Detect which cell encompasses the target text, then output its [x, y] center coordinate. 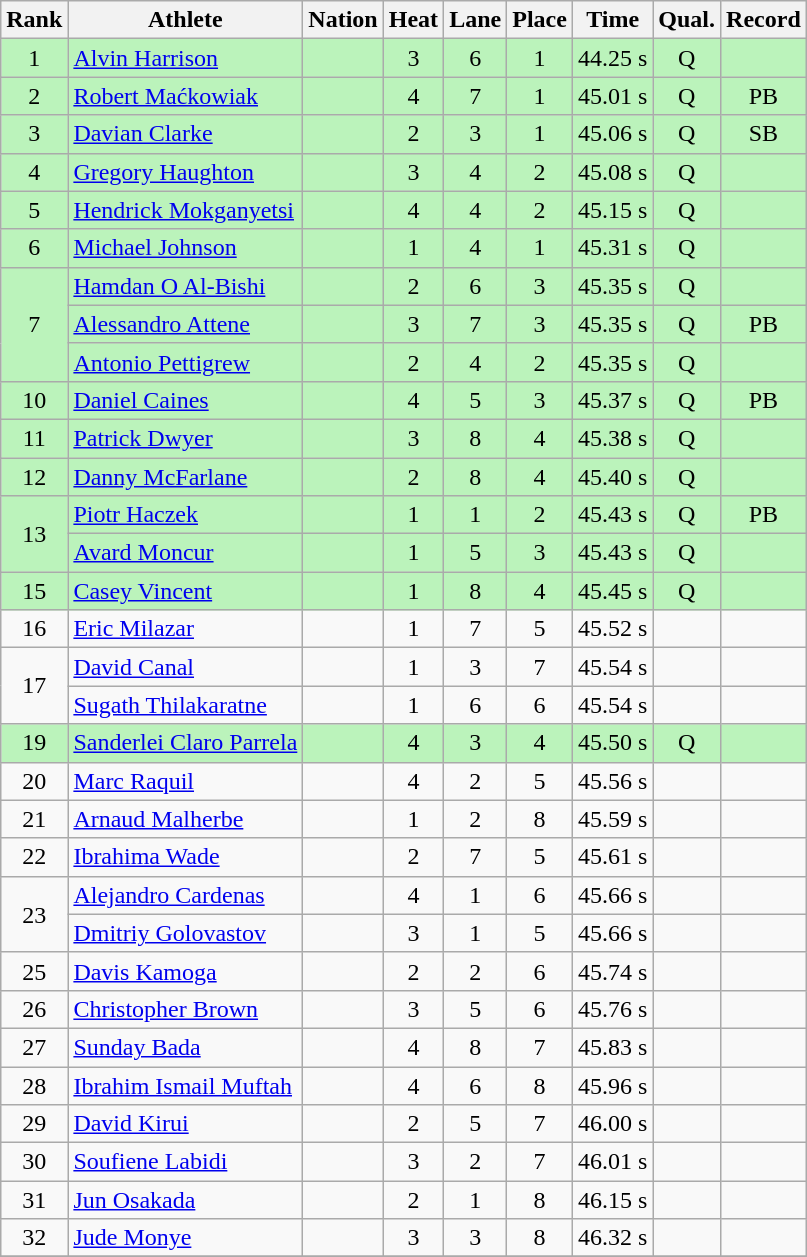
23 [34, 914]
45.50 s [612, 743]
45.96 s [612, 1085]
Davian Clarke [186, 134]
46.32 s [612, 1238]
Robert Maćkowiak [186, 96]
Hamdan O Al-Bishi [186, 286]
Athlete [186, 20]
Rank [34, 20]
11 [34, 438]
Soufiene Labidi [186, 1162]
Avard Moncur [186, 553]
45.56 s [612, 781]
SB [764, 134]
12 [34, 477]
22 [34, 857]
Jude Monye [186, 1238]
Patrick Dwyer [186, 438]
45.37 s [612, 400]
16 [34, 629]
13 [34, 534]
45.83 s [612, 1047]
Piotr Haczek [186, 515]
Place [540, 20]
Alejandro Cardenas [186, 895]
31 [34, 1200]
45.74 s [612, 971]
45.01 s [612, 96]
28 [34, 1085]
15 [34, 591]
Jun Osakada [186, 1200]
Heat [413, 20]
25 [34, 971]
David Kirui [186, 1124]
Qual. [687, 20]
29 [34, 1124]
30 [34, 1162]
Danny McFarlane [186, 477]
Casey Vincent [186, 591]
Hendrick Mokganyetsi [186, 210]
10 [34, 400]
Alessandro Attene [186, 324]
Sunday Bada [186, 1047]
Lane [476, 20]
46.00 s [612, 1124]
19 [34, 743]
Time [612, 20]
Gregory Haughton [186, 172]
45.15 s [612, 210]
Dmitriy Golovastov [186, 933]
Arnaud Malherbe [186, 819]
45.76 s [612, 1009]
44.25 s [612, 58]
Davis Kamoga [186, 971]
45.31 s [612, 248]
27 [34, 1047]
45.59 s [612, 819]
Sugath Thilakaratne [186, 705]
17 [34, 686]
Michael Johnson [186, 248]
David Canal [186, 667]
Daniel Caines [186, 400]
Alvin Harrison [186, 58]
21 [34, 819]
Ibrahima Wade [186, 857]
Marc Raquil [186, 781]
45.06 s [612, 134]
45.61 s [612, 857]
Antonio Pettigrew [186, 362]
26 [34, 1009]
32 [34, 1238]
45.45 s [612, 591]
Christopher Brown [186, 1009]
Ibrahim Ismail Muftah [186, 1085]
Record [764, 20]
20 [34, 781]
45.40 s [612, 477]
45.08 s [612, 172]
Sanderlei Claro Parrela [186, 743]
46.01 s [612, 1162]
Eric Milazar [186, 629]
Nation [343, 20]
46.15 s [612, 1200]
45.38 s [612, 438]
45.52 s [612, 629]
